Pinpoint the cell where the given text exists, returning its [x, y] midpoint coordinate. 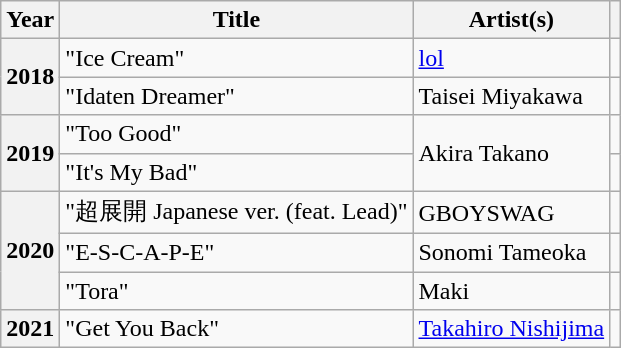
"E-S-C-A-P-E" [236, 253]
2021 [30, 329]
Title [236, 20]
Year [30, 20]
lol [512, 58]
Taisei Miyakawa [512, 96]
GBOYSWAG [512, 212]
"Get You Back" [236, 329]
Artist(s) [512, 20]
2018 [30, 77]
"超展開 Japanese ver. (feat. Lead)" [236, 212]
Takahiro Nishijima [512, 329]
"Idaten Dreamer" [236, 96]
"It's My Bad" [236, 172]
Maki [512, 291]
Akira Takano [512, 153]
Sonomi Tameoka [512, 253]
"Too Good" [236, 134]
2019 [30, 153]
2020 [30, 250]
"Tora" [236, 291]
"Ice Cream" [236, 58]
